Detect which cell encompasses the target text, then output its [x, y] center coordinate. 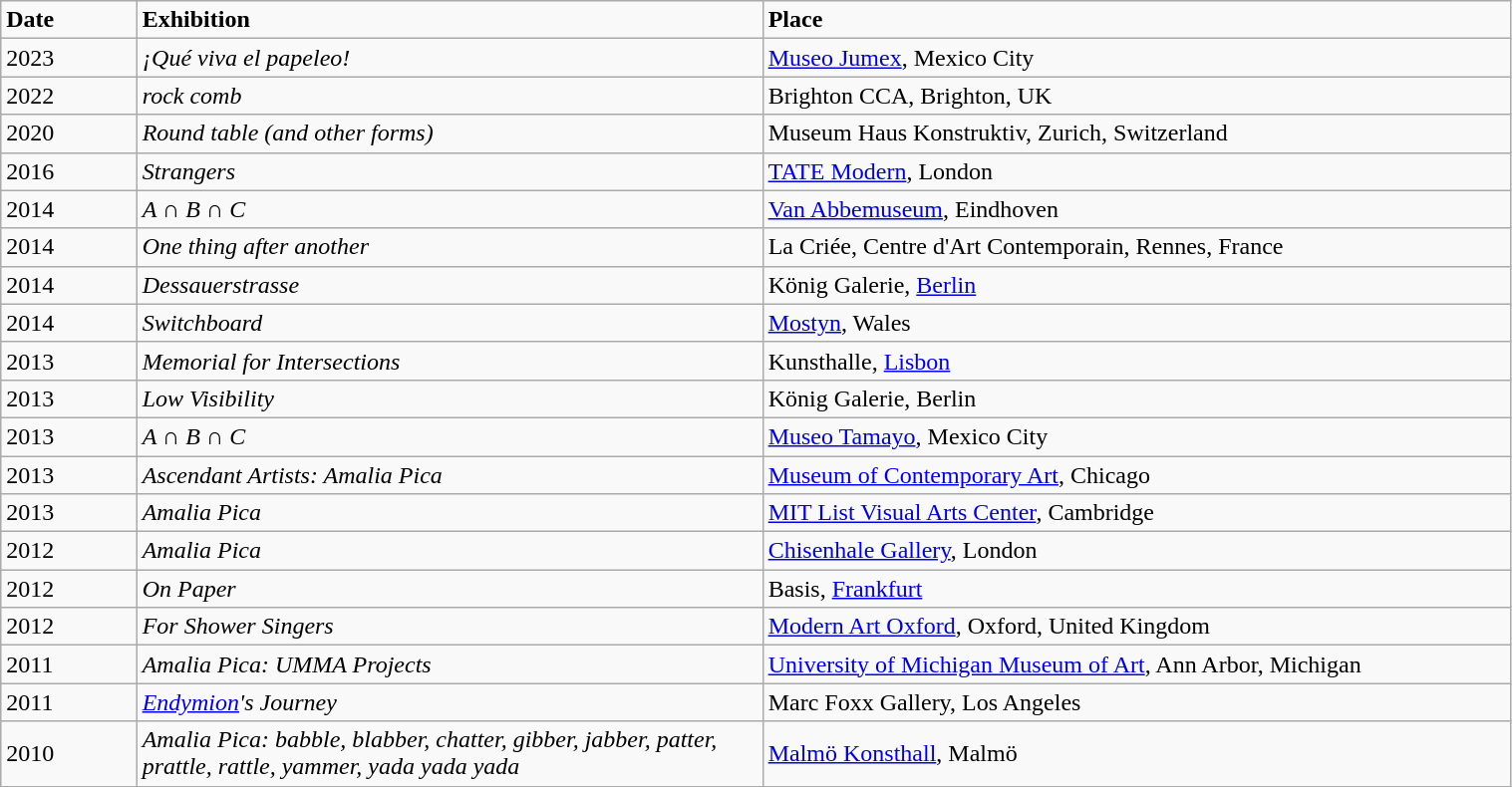
Place [1136, 20]
Basis, Frankfurt [1136, 589]
Switchboard [450, 323]
Museum Haus Konstruktiv, Zurich, Switzerland [1136, 133]
For Shower Singers [450, 627]
Van Abbemuseum, Eindhoven [1136, 209]
Endymion's Journey [450, 702]
Memorial for Intersections [450, 361]
2022 [69, 96]
2023 [69, 58]
MIT List Visual Arts Center, Cambridge [1136, 513]
Kunsthalle, Lisbon [1136, 361]
Round table (and other forms) [450, 133]
Marc Foxx Gallery, Los Angeles [1136, 702]
2010 [69, 753]
Malmö Konsthall, Malmö [1136, 753]
On Paper [450, 589]
Chisenhale Gallery, London [1136, 551]
Ascendant Artists: Amalia Pica [450, 475]
Amalia Pica: babble, blabber, chatter, gibber, jabber, patter, prattle, rattle, yammer, yada yada yada [450, 753]
Museo Tamayo, Mexico City [1136, 436]
Dessauerstrasse [450, 285]
2016 [69, 171]
Mostyn, Wales [1136, 323]
Date [69, 20]
¡Qué viva el papeleo! [450, 58]
2020 [69, 133]
Brighton CCA, Brighton, UK [1136, 96]
Museo Jumex, Mexico City [1136, 58]
TATE Modern, London [1136, 171]
La Criée, Centre d'Art Contemporain, Rennes, France [1136, 247]
Modern Art Oxford, Oxford, United Kingdom [1136, 627]
Low Visibility [450, 398]
University of Michigan Museum of Art, Ann Arbor, Michigan [1136, 664]
One thing after another [450, 247]
Strangers [450, 171]
Exhibition [450, 20]
rock comb [450, 96]
Museum of Contemporary Art, Chicago [1136, 475]
Amalia Pica: UMMA Projects [450, 664]
